Detect which cell encompasses the target text, then output its [X, Y] center coordinate. 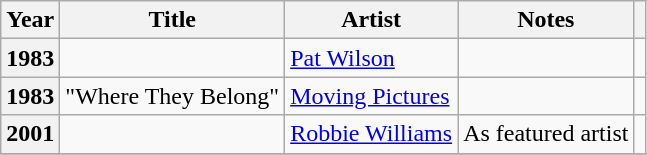
"Where They Belong" [172, 96]
2001 [30, 134]
Pat Wilson [372, 58]
Title [172, 20]
Moving Pictures [372, 96]
As featured artist [546, 134]
Robbie Williams [372, 134]
Artist [372, 20]
Notes [546, 20]
Year [30, 20]
